Detect which cell encompasses the target text, then output its [X, Y] center coordinate. 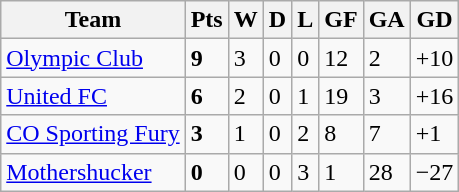
D [277, 20]
12 [341, 58]
CO Sporting Fury [93, 134]
+16 [434, 96]
United FC [93, 96]
28 [386, 172]
7 [386, 134]
GF [341, 20]
−27 [434, 172]
8 [341, 134]
Team [93, 20]
Olympic Club [93, 58]
W [246, 20]
+10 [434, 58]
Pts [206, 20]
6 [206, 96]
L [306, 20]
GA [386, 20]
Mothershucker [93, 172]
GD [434, 20]
19 [341, 96]
+1 [434, 134]
9 [206, 58]
